Find where the given text appears and provide that cell's center as [X, Y] coordinate. 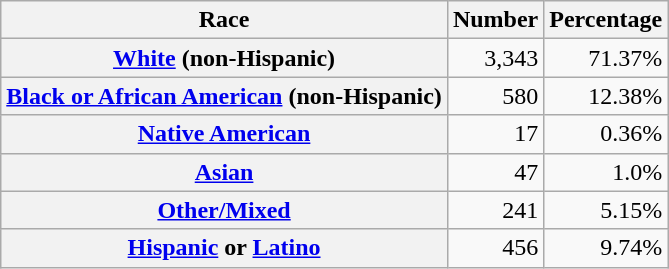
3,343 [495, 58]
Number [495, 20]
71.37% [606, 58]
47 [495, 172]
White (non-Hispanic) [224, 58]
1.0% [606, 172]
12.38% [606, 96]
Native American [224, 134]
9.74% [606, 248]
Race [224, 20]
Asian [224, 172]
Percentage [606, 20]
0.36% [606, 134]
5.15% [606, 210]
17 [495, 134]
241 [495, 210]
Hispanic or Latino [224, 248]
Black or African American (non-Hispanic) [224, 96]
456 [495, 248]
580 [495, 96]
Other/Mixed [224, 210]
